Find where the given text appears and provide that cell's center as [x, y] coordinate. 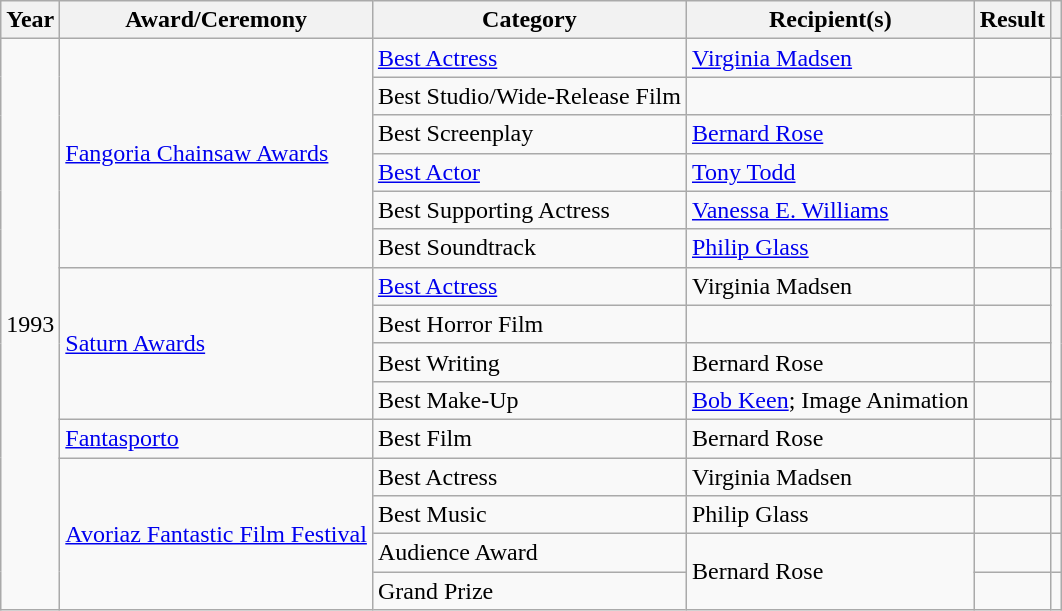
Best Writing [529, 362]
Bob Keen; Image Animation [830, 400]
Best Make-Up [529, 400]
Best Horror Film [529, 324]
Recipient(s) [830, 20]
Saturn Awards [216, 343]
Grand Prize [529, 591]
Best Music [529, 515]
Audience Award [529, 553]
1993 [30, 324]
Vanessa E. Williams [830, 210]
Fantasporto [216, 438]
Best Film [529, 438]
Best Screenplay [529, 134]
Best Actor [529, 172]
Best Soundtrack [529, 248]
Best Supporting Actress [529, 210]
Year [30, 20]
Award/Ceremony [216, 20]
Avoriaz Fantastic Film Festival [216, 534]
Best Studio/Wide-Release Film [529, 96]
Tony Todd [830, 172]
Fangoria Chainsaw Awards [216, 153]
Result [1012, 20]
Category [529, 20]
